Identify which cell holds the provided text, then report its [X, Y] central coordinate. 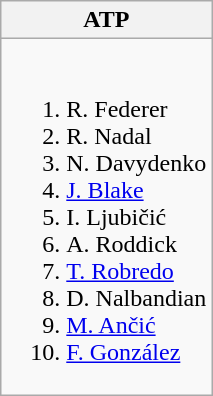
ATP [106, 20]
R. Federer R. Nadal N. Davydenko J. Blake I. Ljubičić A. Roddick T. Robredo D. Nalbandian M. Ančić F. González [106, 217]
